Locate the cell with the specified text and output its (X, Y) center coordinate. 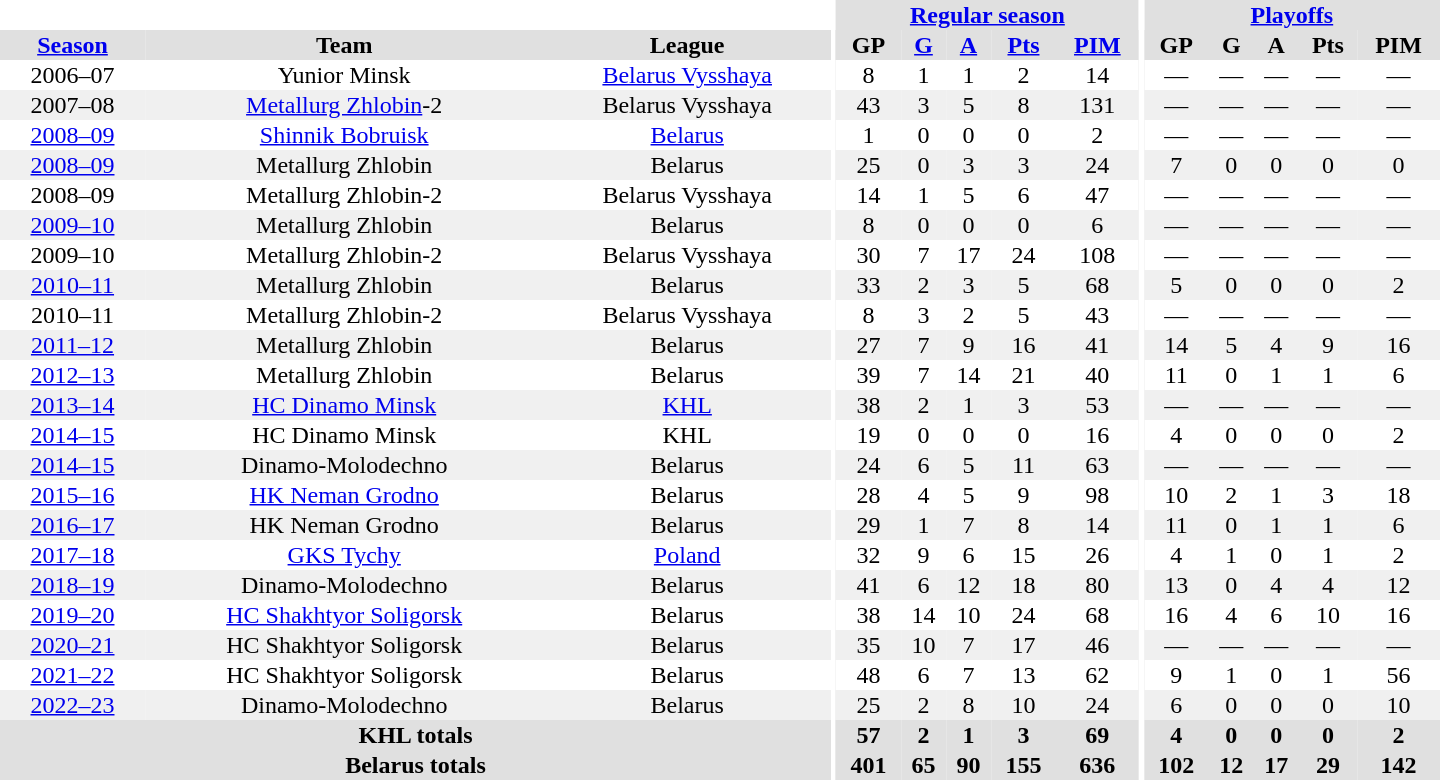
2015–16 (72, 495)
Team (344, 45)
33 (868, 285)
2019–20 (72, 615)
2022–23 (72, 705)
39 (868, 375)
2011–12 (72, 345)
28 (868, 495)
62 (1098, 675)
63 (1098, 465)
26 (1098, 555)
636 (1098, 765)
Shinnik Bobruisk (344, 135)
2020–21 (72, 645)
32 (868, 555)
2018–19 (72, 585)
KHL totals (416, 735)
48 (868, 675)
155 (1024, 765)
19 (868, 435)
2016–17 (72, 525)
46 (1098, 645)
Poland (687, 555)
2007–08 (72, 105)
15 (1024, 555)
35 (868, 645)
2013–14 (72, 405)
56 (1398, 675)
53 (1098, 405)
Playoffs (1292, 15)
102 (1176, 765)
GKS Tychy (344, 555)
Regular season (988, 15)
2021–22 (72, 675)
65 (924, 765)
401 (868, 765)
131 (1098, 105)
Season (72, 45)
2012–13 (72, 375)
69 (1098, 735)
2017–18 (72, 555)
80 (1098, 585)
90 (968, 765)
Yunior Minsk (344, 75)
21 (1024, 375)
108 (1098, 255)
47 (1098, 195)
98 (1098, 495)
40 (1098, 375)
2006–07 (72, 75)
142 (1398, 765)
Belarus totals (416, 765)
League (687, 45)
30 (868, 255)
27 (868, 345)
57 (868, 735)
